Find where the given text appears and provide that cell's center as [x, y] coordinate. 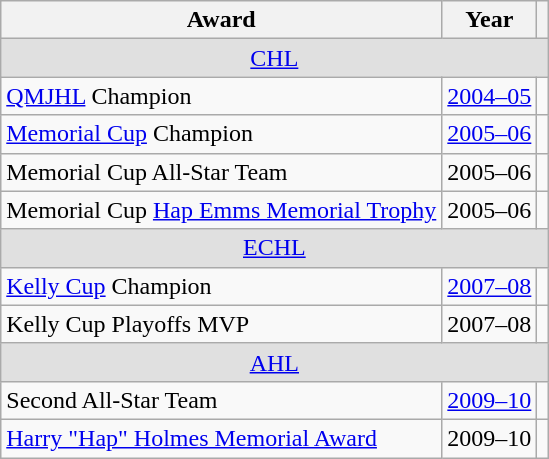
2004–05 [490, 96]
QMJHL Champion [222, 96]
AHL [274, 362]
CHL [274, 58]
Kelly Cup Champion [222, 286]
Harry "Hap" Holmes Memorial Award [222, 438]
Memorial Cup All-Star Team [222, 172]
Year [490, 20]
Kelly Cup Playoffs MVP [222, 324]
Memorial Cup Hap Emms Memorial Trophy [222, 210]
Award [222, 20]
ECHL [274, 248]
Second All-Star Team [222, 400]
Memorial Cup Champion [222, 134]
